Output the [X, Y] coordinate of the center of the cell containing the given text.  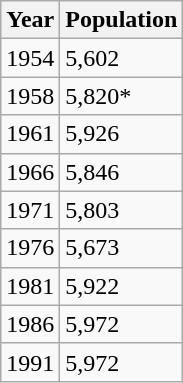
1966 [30, 172]
1971 [30, 210]
5,926 [122, 134]
1954 [30, 58]
1981 [30, 286]
5,922 [122, 286]
1958 [30, 96]
5,602 [122, 58]
Population [122, 20]
1961 [30, 134]
1986 [30, 324]
1976 [30, 248]
5,846 [122, 172]
5,673 [122, 248]
5,820* [122, 96]
Year [30, 20]
1991 [30, 362]
5,803 [122, 210]
